Scan for the cell matching the given text and deliver its (X, Y) coordinate at center. 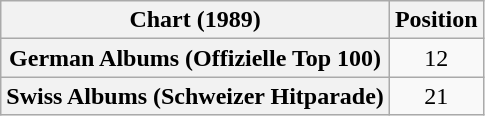
Swiss Albums (Schweizer Hitparade) (196, 96)
Position (436, 20)
21 (436, 96)
12 (436, 58)
Chart (1989) (196, 20)
German Albums (Offizielle Top 100) (196, 58)
